For the text-containing cell, return its midpoint in [X, Y] coordinate format. 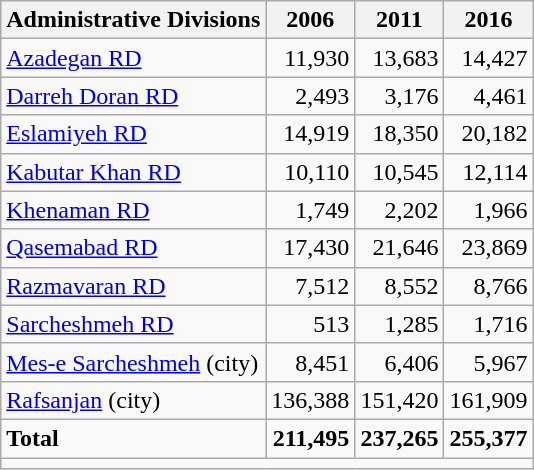
237,265 [400, 438]
513 [310, 324]
211,495 [310, 438]
13,683 [400, 58]
1,716 [488, 324]
Khenaman RD [134, 210]
2,493 [310, 96]
Darreh Doran RD [134, 96]
Mes-e Sarcheshmeh (city) [134, 362]
Sarcheshmeh RD [134, 324]
Azadegan RD [134, 58]
4,461 [488, 96]
5,967 [488, 362]
8,766 [488, 286]
8,552 [400, 286]
Administrative Divisions [134, 20]
11,930 [310, 58]
10,545 [400, 172]
255,377 [488, 438]
Rafsanjan (city) [134, 400]
Kabutar Khan RD [134, 172]
3,176 [400, 96]
20,182 [488, 134]
2006 [310, 20]
14,427 [488, 58]
Eslamiyeh RD [134, 134]
136,388 [310, 400]
2011 [400, 20]
Razmavaran RD [134, 286]
1,966 [488, 210]
6,406 [400, 362]
23,869 [488, 248]
18,350 [400, 134]
21,646 [400, 248]
Qasemabad RD [134, 248]
7,512 [310, 286]
Total [134, 438]
17,430 [310, 248]
2,202 [400, 210]
2016 [488, 20]
1,749 [310, 210]
14,919 [310, 134]
151,420 [400, 400]
1,285 [400, 324]
12,114 [488, 172]
161,909 [488, 400]
8,451 [310, 362]
10,110 [310, 172]
